Return (x, y) of the center of cell containing provided text 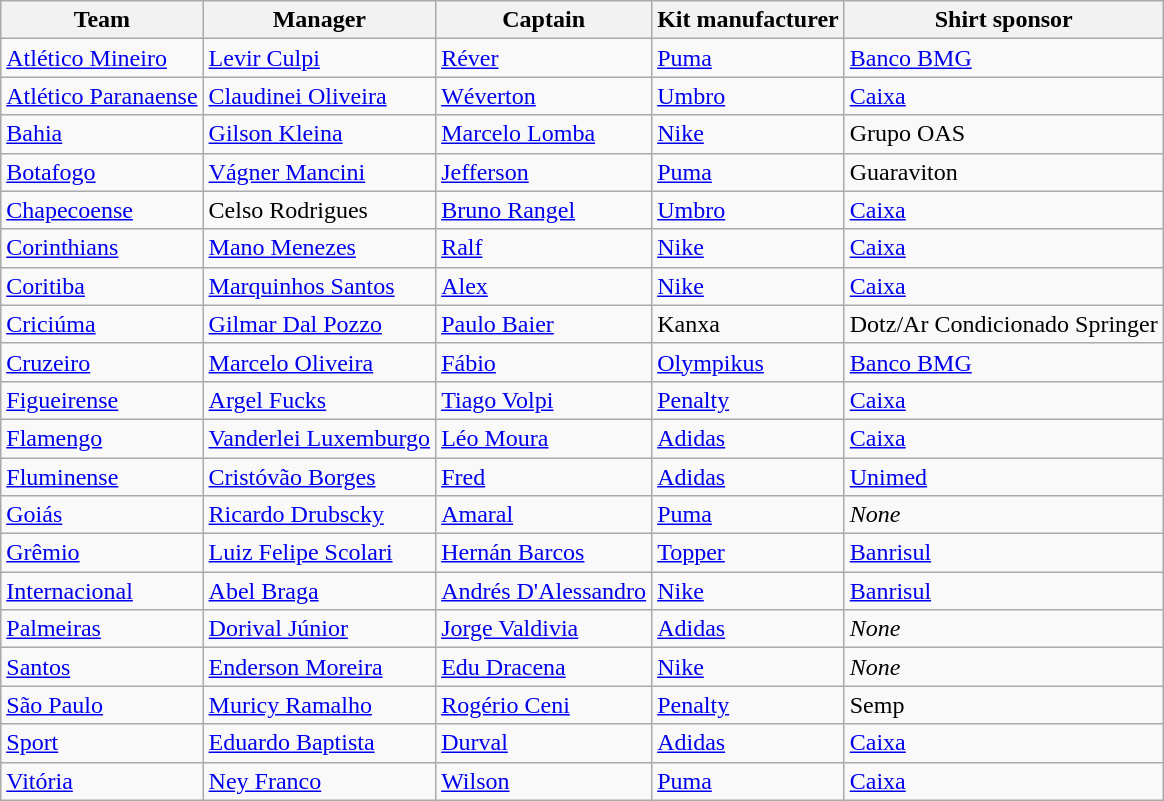
Kanxa (748, 324)
Flamengo (102, 438)
Chapecoense (102, 210)
Marquinhos Santos (320, 286)
Wéverton (544, 96)
Ricardo Drubscky (320, 515)
Tiago Volpi (544, 400)
Santos (102, 667)
Vitória (102, 781)
Botafogo (102, 172)
Olympikus (748, 362)
Kit manufacturer (748, 20)
Edu Dracena (544, 667)
Manager (320, 20)
São Paulo (102, 705)
Enderson Moreira (320, 667)
Team (102, 20)
Jefferson (544, 172)
Marcelo Oliveira (320, 362)
Marcelo Lomba (544, 134)
Grupo OAS (1004, 134)
Corinthians (102, 248)
Paulo Baier (544, 324)
Réver (544, 58)
Ralf (544, 248)
Claudinei Oliveira (320, 96)
Semp (1004, 705)
Dorival Júnior (320, 629)
Figueirense (102, 400)
Bruno Rangel (544, 210)
Palmeiras (102, 629)
Captain (544, 20)
Topper (748, 553)
Celso Rodrigues (320, 210)
Argel Fucks (320, 400)
Vágner Mancini (320, 172)
Vanderlei Luxemburgo (320, 438)
Fábio (544, 362)
Atlético Mineiro (102, 58)
Andrés D'Alessandro (544, 591)
Mano Menezes (320, 248)
Alex (544, 286)
Internacional (102, 591)
Shirt sponsor (1004, 20)
Rogério Ceni (544, 705)
Durval (544, 743)
Fred (544, 477)
Gilson Kleina (320, 134)
Criciúma (102, 324)
Gilmar Dal Pozzo (320, 324)
Léo Moura (544, 438)
Abel Braga (320, 591)
Cruzeiro (102, 362)
Fluminense (102, 477)
Grêmio (102, 553)
Hernán Barcos (544, 553)
Bahia (102, 134)
Levir Culpi (320, 58)
Jorge Valdivia (544, 629)
Cristóvão Borges (320, 477)
Atlético Paranaense (102, 96)
Sport (102, 743)
Luiz Felipe Scolari (320, 553)
Amaral (544, 515)
Ney Franco (320, 781)
Muricy Ramalho (320, 705)
Dotz/Ar Condicionado Springer (1004, 324)
Eduardo Baptista (320, 743)
Coritiba (102, 286)
Unimed (1004, 477)
Goiás (102, 515)
Guaraviton (1004, 172)
Wilson (544, 781)
